Scan for the cell matching the given text and deliver its (x, y) coordinate at center. 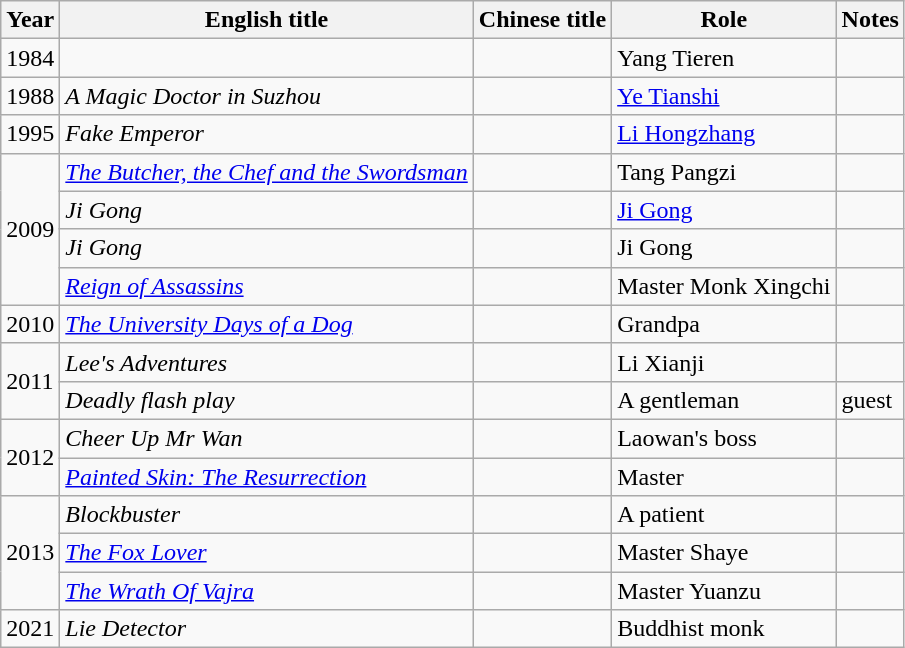
A patient (724, 515)
2009 (30, 229)
Reign of Assassins (266, 286)
The Wrath Of Vajra (266, 591)
Li Xianji (724, 362)
2021 (30, 629)
2013 (30, 553)
Grandpa (724, 324)
Li Hongzhang (724, 134)
Tang Pangzi (724, 172)
Lee's Adventures (266, 362)
guest (870, 400)
The Fox Lover (266, 553)
1984 (30, 58)
Yang Tieren (724, 58)
2012 (30, 457)
Master Yuanzu (724, 591)
Role (724, 20)
A Magic Doctor in Suzhou (266, 96)
The Butcher, the Chef and the Swordsman (266, 172)
Buddhist monk (724, 629)
Ye Tianshi (724, 96)
Master Shaye (724, 553)
Deadly flash play (266, 400)
2010 (30, 324)
Chinese title (542, 20)
Master (724, 477)
Painted Skin: The Resurrection (266, 477)
Master Monk Xingchi (724, 286)
The University Days of a Dog (266, 324)
A gentleman (724, 400)
Fake Emperor (266, 134)
Lie Detector (266, 629)
Laowan's boss (724, 438)
Year (30, 20)
English title (266, 20)
2011 (30, 381)
1988 (30, 96)
Cheer Up Mr Wan (266, 438)
1995 (30, 134)
Blockbuster (266, 515)
Notes (870, 20)
